Provide the (X, Y) coordinate of the cell's center where the given text is located.  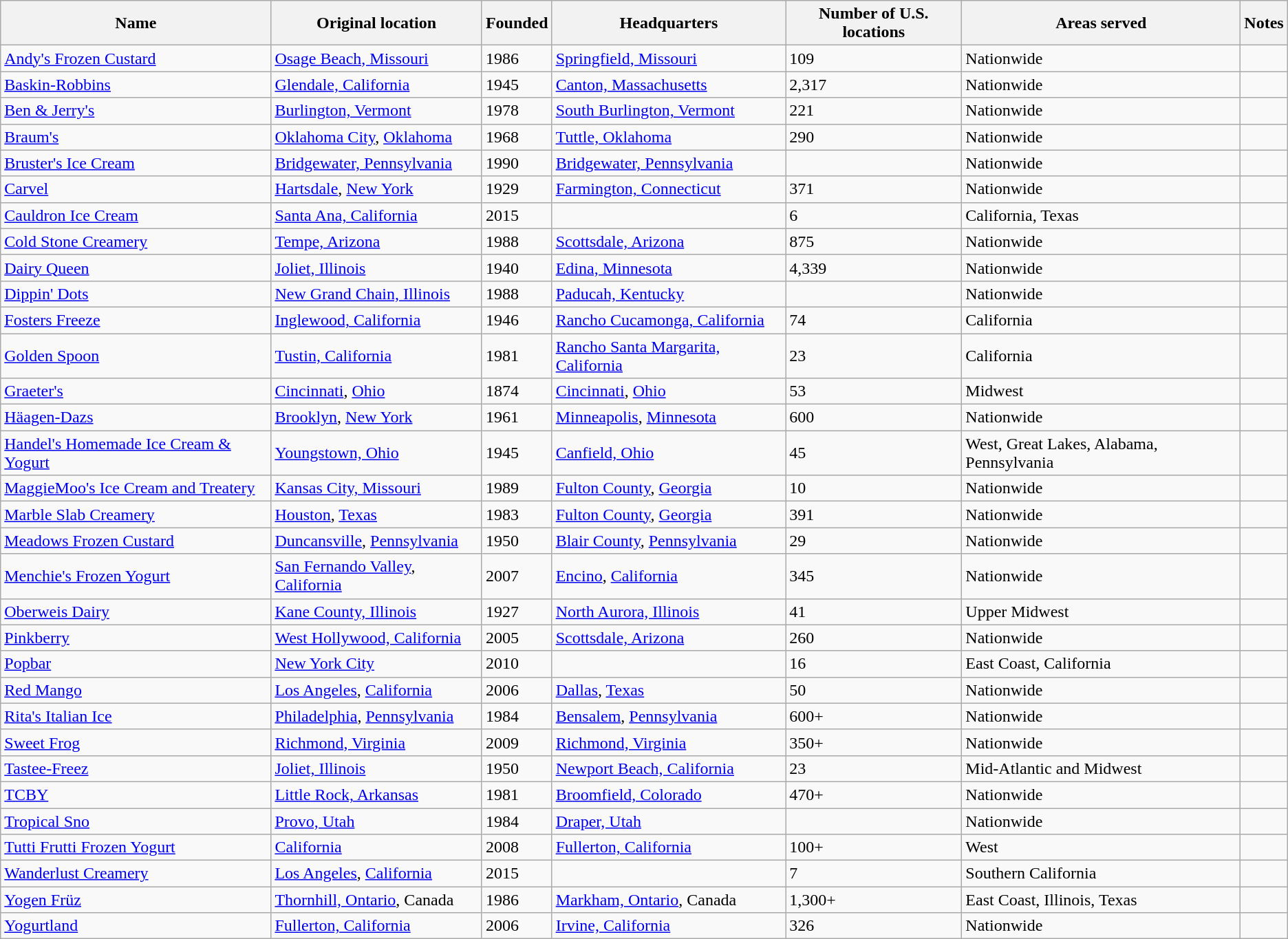
Braum's (136, 137)
29 (874, 541)
Popbar (136, 664)
Rita's Italian Ice (136, 716)
West, Great Lakes, Alabama, Pennsylvania (1101, 453)
Golden Spoon (136, 355)
California, Texas (1101, 215)
1927 (517, 612)
Markham, Ontario, Canada (669, 900)
53 (874, 391)
Farmington, Connecticut (669, 189)
Rancho Santa Margarita, California (669, 355)
50 (874, 690)
16 (874, 664)
Canfield, Ohio (669, 453)
Rancho Cucamonga, California (669, 320)
1989 (517, 488)
Tastee-Freez (136, 768)
Thornhill, Ontario, Canada (376, 900)
875 (874, 241)
221 (874, 111)
41 (874, 612)
Original location (376, 23)
Oberweis Dairy (136, 612)
Cold Stone Creamery (136, 241)
Edina, Minnesota (669, 268)
TCBY (136, 795)
326 (874, 926)
Tropical Sno (136, 821)
East Coast, California (1101, 664)
San Fernando Valley, California (376, 576)
Yogurtland (136, 926)
Inglewood, California (376, 320)
Canton, Massachusetts (669, 85)
New York City (376, 664)
West Hollywood, California (376, 638)
1961 (517, 418)
290 (874, 137)
371 (874, 189)
Youngstown, Ohio (376, 453)
Number of U.S. locations (874, 23)
600+ (874, 716)
Andy's Frozen Custard (136, 58)
350+ (874, 742)
Ben & Jerry's (136, 111)
Dippin' Dots (136, 294)
Midwest (1101, 391)
1978 (517, 111)
Oklahoma City, Oklahoma (376, 137)
Kane County, Illinois (376, 612)
7 (874, 874)
Handel's Homemade Ice Cream & Yogurt (136, 453)
Brooklyn, New York (376, 418)
10 (874, 488)
Founded (517, 23)
Baskin-Robbins (136, 85)
Burlington, Vermont (376, 111)
Springfield, Missouri (669, 58)
1946 (517, 320)
345 (874, 576)
Tuttle, Oklahoma (669, 137)
Encino, California (669, 576)
North Aurora, Illinois (669, 612)
6 (874, 215)
Menchie's Frozen Yogurt (136, 576)
1990 (517, 163)
Upper Midwest (1101, 612)
Houston, Texas (376, 515)
Sweet Frog (136, 742)
Minneapolis, Minnesota (669, 418)
2007 (517, 576)
Provo, Utah (376, 821)
Kansas City, Missouri (376, 488)
Little Rock, Arkansas (376, 795)
Irvine, California (669, 926)
Hartsdale, New York (376, 189)
Philadelphia, Pennsylvania (376, 716)
1968 (517, 137)
Bensalem, Pennsylvania (669, 716)
Red Mango (136, 690)
Newport Beach, California (669, 768)
Meadows Frozen Custard (136, 541)
Yogen Früz (136, 900)
2010 (517, 664)
2,317 (874, 85)
Duncansville, Pennsylvania (376, 541)
Carvel (136, 189)
Broomfield, Colorado (669, 795)
Santa Ana, California (376, 215)
Pinkberry (136, 638)
Southern California (1101, 874)
New Grand Chain, Illinois (376, 294)
Osage Beach, Missouri (376, 58)
Glendale, California (376, 85)
2008 (517, 848)
Mid-Atlantic and Midwest (1101, 768)
Cauldron Ice Cream (136, 215)
1,300+ (874, 900)
MaggieMoo's Ice Cream and Treatery (136, 488)
Headquarters (669, 23)
1983 (517, 515)
1874 (517, 391)
Fosters Freeze (136, 320)
600 (874, 418)
391 (874, 515)
Notes (1264, 23)
4,339 (874, 268)
74 (874, 320)
2009 (517, 742)
100+ (874, 848)
East Coast, Illinois, Texas (1101, 900)
Graeter's (136, 391)
45 (874, 453)
Paducah, Kentucky (669, 294)
Blair County, Pennsylvania (669, 541)
Draper, Utah (669, 821)
2005 (517, 638)
Wanderlust Creamery (136, 874)
Tutti Frutti Frozen Yogurt (136, 848)
Areas served (1101, 23)
Dallas, Texas (669, 690)
470+ (874, 795)
Häagen-Dazs (136, 418)
Tempe, Arizona (376, 241)
Marble Slab Creamery (136, 515)
260 (874, 638)
Bruster's Ice Cream (136, 163)
West (1101, 848)
109 (874, 58)
Tustin, California (376, 355)
1929 (517, 189)
South Burlington, Vermont (669, 111)
1940 (517, 268)
Dairy Queen (136, 268)
Name (136, 23)
